Determine the [X, Y] coordinate at the center of the cell enclosing the given text.  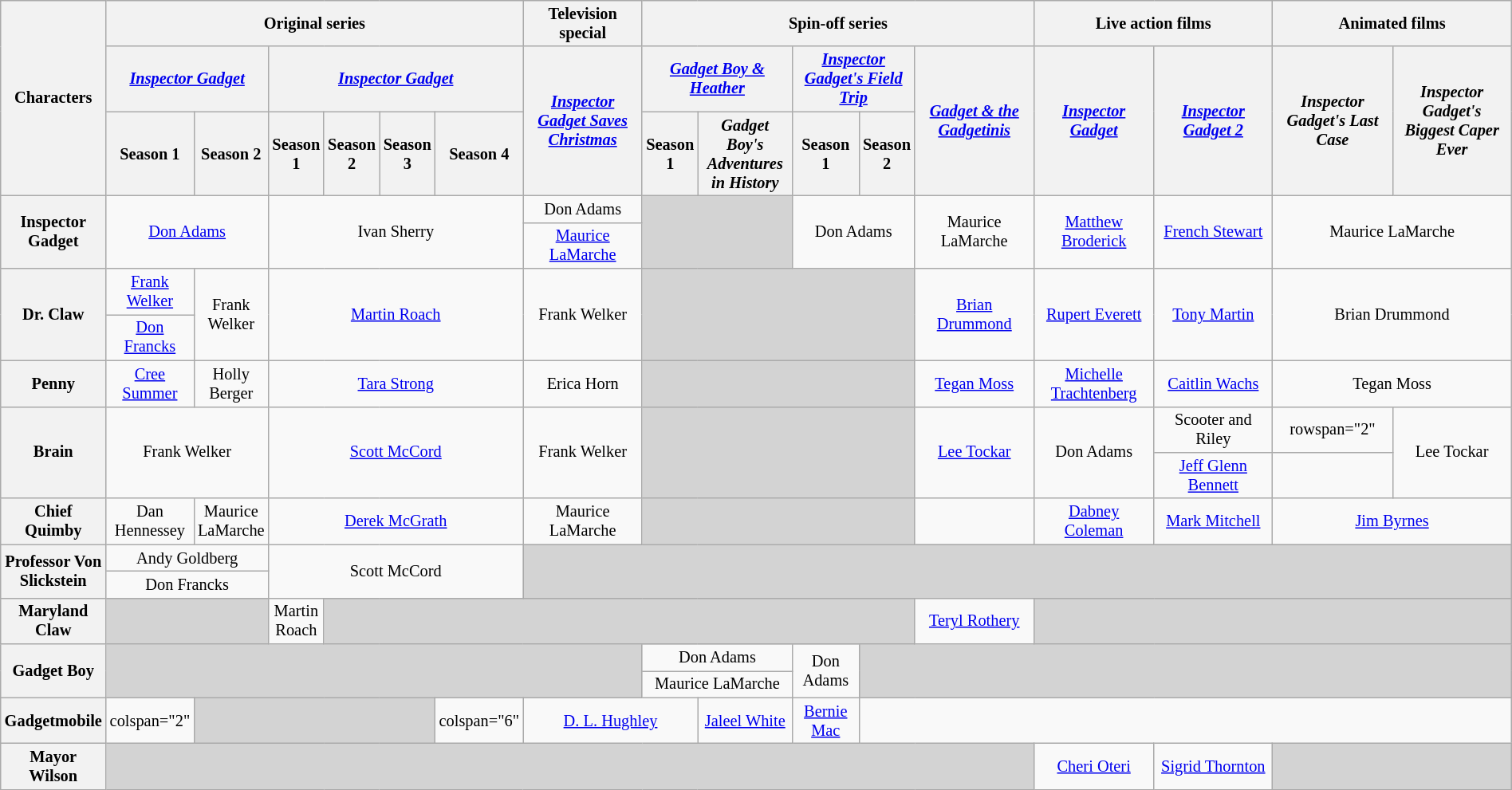
Tony Martin [1214, 314]
Animated films [1392, 23]
Rupert Everett [1094, 314]
Brain [53, 453]
Spin-off series [837, 23]
Tara Strong [396, 383]
Dr. Claw [53, 314]
Mark Mitchell [1214, 521]
colspan="6" [479, 721]
Bernie Mac [825, 721]
Professor Von Slickstein [53, 571]
Derek McGrath [396, 521]
Dan Hennessey [150, 521]
Cheri Oteri [1094, 766]
Teryl Rothery [975, 621]
Jaleel White [745, 721]
Andy Goldberg [187, 558]
rowspan="2" [1333, 430]
Television special [582, 23]
Original series [314, 23]
Characters [53, 97]
Penny [53, 383]
Holly Berger [231, 383]
Gadgetmobile [53, 721]
Inspector Gadget 2 [1214, 121]
Dabney Coleman [1094, 521]
French Stewart [1214, 231]
Mayor Wilson [53, 766]
Matthew Broderick [1094, 231]
Gadget & the Gadgetinis [975, 121]
Season 4 [479, 154]
Jeff Glenn Bennett [1214, 475]
Sigrid Thornton [1214, 766]
D. L. Hughley [611, 721]
Inspector Gadget Saves Christmas [582, 121]
Inspector Gadget's Field Trip [853, 79]
Erica Horn [582, 383]
Ivan Sherry [396, 231]
Maryland Claw [53, 621]
Cree Summer [150, 383]
Inspector Gadget's Last Case [1333, 121]
Inspector Gadget's Biggest Caper Ever [1451, 121]
Caitlin Wachs [1214, 383]
Gadget Boy's Adventures in History [745, 154]
Gadget Boy [53, 671]
Jim Byrnes [1392, 521]
colspan="2" [150, 721]
Chief Quimby [53, 521]
Live action films [1153, 23]
Season 3 [408, 154]
Michelle Trachtenberg [1094, 383]
Scooter and Riley [1214, 430]
Gadget Boy & Heather [717, 79]
